Provide the (X, Y) coordinate of the cell's center where the given text is located.  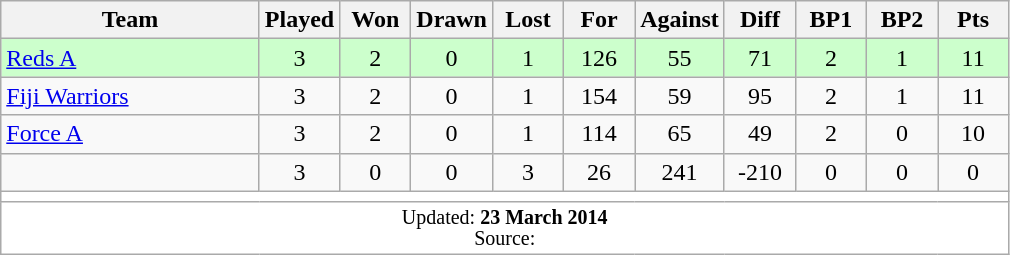
Won (376, 20)
59 (680, 96)
Updated: 23 March 2014Source: (505, 228)
Against (680, 20)
-210 (760, 172)
241 (680, 172)
BP1 (830, 20)
95 (760, 96)
BP2 (902, 20)
Diff (760, 20)
Played (299, 20)
Team (130, 20)
65 (680, 134)
126 (600, 58)
49 (760, 134)
71 (760, 58)
Force A (130, 134)
For (600, 20)
55 (680, 58)
Reds A (130, 58)
26 (600, 172)
Drawn (452, 20)
114 (600, 134)
154 (600, 96)
Pts (974, 20)
Lost (528, 20)
Fiji Warriors (130, 96)
10 (974, 134)
